For the text-containing cell, return its midpoint in (x, y) coordinate format. 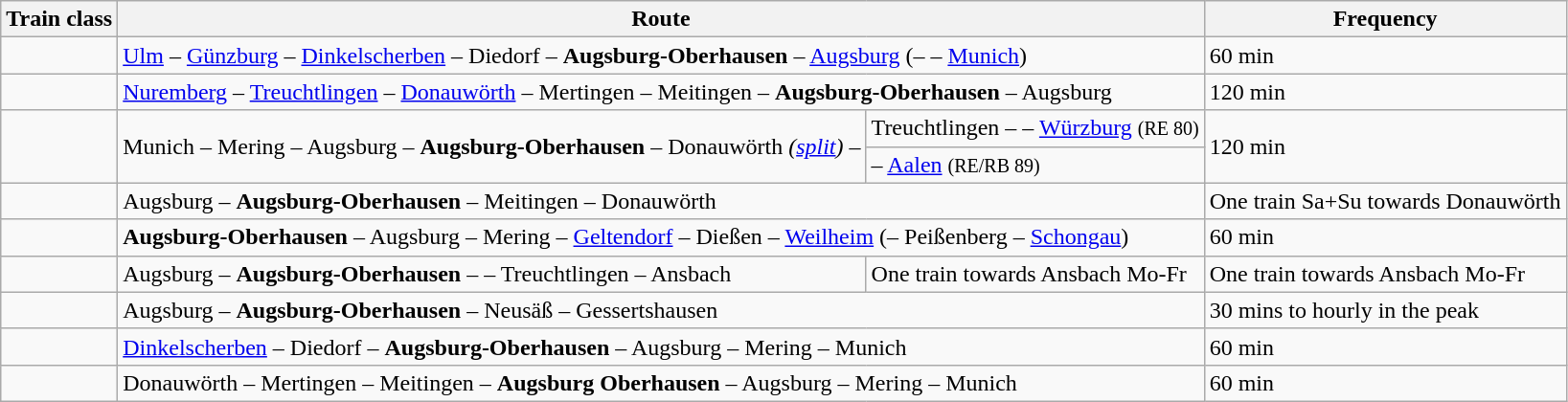
Augsburg-Oberhausen – Augsburg – Mering – Geltendorf – Dießen – Weilheim (– Peißenberg – Schongau) (661, 237)
Augsburg – Augsburg-Oberhausen – – Treuchtlingen – Ansbach (492, 274)
Ulm – Günzburg – Dinkelscherben – Diedorf – Augsburg-Oberhausen – Augsburg (– – Munich) (661, 56)
Donauwörth – Mertingen – Meitingen – Augsburg Oberhausen – Augsburg – Mering – Munich (661, 383)
One train Sa+Su towards Donauwörth (1385, 201)
Augsburg – Augsburg-Oberhausen – Meitingen – Donauwörth (661, 201)
Route (661, 19)
Train class (59, 19)
Dinkelscherben – Diedorf – Augsburg-Oberhausen – Augsburg – Mering – Munich (661, 346)
Munich – Mering – Augsburg – Augsburg-Oberhausen – Donauwörth (split) – (492, 146)
Augsburg – Augsburg-Oberhausen – Neusäß – Gessertshausen (661, 310)
Nuremberg – Treuchtlingen – Donauwörth – Mertingen – Meitingen – Augsburg-Oberhausen – Augsburg (661, 92)
Treuchtlingen – – Würzburg (RE 80) (1034, 128)
– Aalen (RE/RB 89) (1034, 165)
30 mins to hourly in the peak (1385, 310)
Frequency (1385, 19)
